Output the [x, y] coordinate of the center of the cell containing the given text.  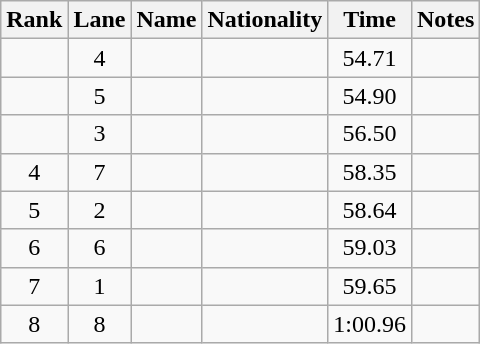
Name [166, 20]
3 [100, 134]
58.35 [370, 172]
54.90 [370, 96]
Time [370, 20]
Rank [34, 20]
2 [100, 210]
1:00.96 [370, 324]
59.03 [370, 248]
54.71 [370, 58]
56.50 [370, 134]
58.64 [370, 210]
Notes [445, 20]
Nationality [265, 20]
59.65 [370, 286]
1 [100, 286]
Lane [100, 20]
